Return (x, y) of the center of cell containing provided text 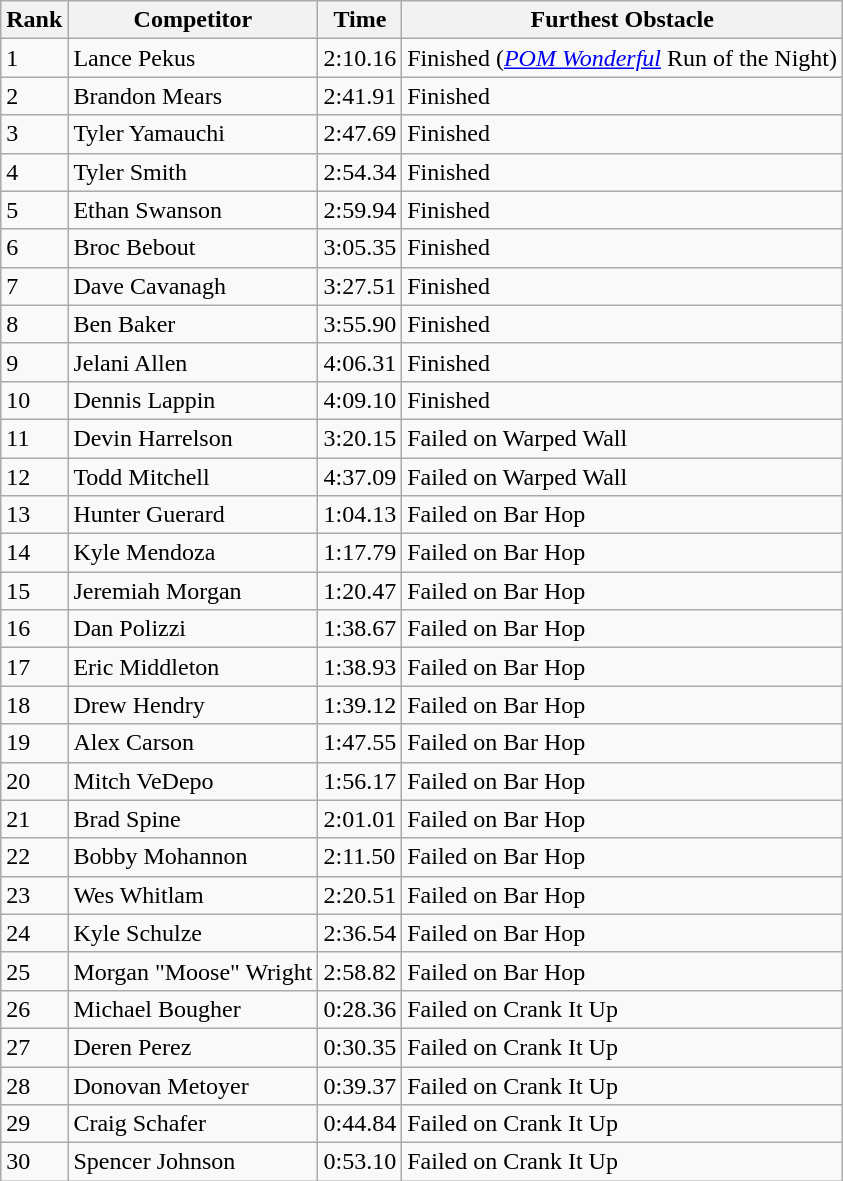
Dan Polizzi (193, 629)
3 (34, 134)
1 (34, 58)
8 (34, 324)
25 (34, 971)
Brandon Mears (193, 96)
0:30.35 (360, 1047)
Deren Perez (193, 1047)
22 (34, 857)
4:06.31 (360, 362)
Kyle Mendoza (193, 553)
2 (34, 96)
Lance Pekus (193, 58)
1:56.17 (360, 781)
5 (34, 210)
Brad Spine (193, 819)
Mitch VeDepo (193, 781)
Jelani Allen (193, 362)
7 (34, 286)
2:10.16 (360, 58)
Hunter Guerard (193, 515)
16 (34, 629)
Drew Hendry (193, 705)
Ethan Swanson (193, 210)
2:47.69 (360, 134)
24 (34, 933)
3:05.35 (360, 248)
9 (34, 362)
13 (34, 515)
11 (34, 438)
0:44.84 (360, 1124)
4:37.09 (360, 477)
Michael Bougher (193, 1009)
14 (34, 553)
1:38.67 (360, 629)
Bobby Mohannon (193, 857)
27 (34, 1047)
26 (34, 1009)
2:58.82 (360, 971)
3:55.90 (360, 324)
Finished (POM Wonderful Run of the Night) (622, 58)
Jeremiah Morgan (193, 591)
Devin Harrelson (193, 438)
18 (34, 705)
4 (34, 172)
Alex Carson (193, 743)
2:54.34 (360, 172)
3:20.15 (360, 438)
1:39.12 (360, 705)
Broc Bebout (193, 248)
28 (34, 1085)
15 (34, 591)
Donovan Metoyer (193, 1085)
2:01.01 (360, 819)
Morgan "Moose" Wright (193, 971)
Spencer Johnson (193, 1162)
2:11.50 (360, 857)
10 (34, 400)
1:04.13 (360, 515)
2:59.94 (360, 210)
0:53.10 (360, 1162)
2:20.51 (360, 895)
Competitor (193, 20)
29 (34, 1124)
19 (34, 743)
Todd Mitchell (193, 477)
Time (360, 20)
0:39.37 (360, 1085)
Tyler Yamauchi (193, 134)
1:38.93 (360, 667)
3:27.51 (360, 286)
Ben Baker (193, 324)
1:17.79 (360, 553)
Tyler Smith (193, 172)
1:20.47 (360, 591)
6 (34, 248)
2:41.91 (360, 96)
2:36.54 (360, 933)
Rank (34, 20)
Dennis Lappin (193, 400)
Craig Schafer (193, 1124)
Wes Whitlam (193, 895)
21 (34, 819)
Kyle Schulze (193, 933)
Dave Cavanagh (193, 286)
Eric Middleton (193, 667)
30 (34, 1162)
4:09.10 (360, 400)
20 (34, 781)
12 (34, 477)
17 (34, 667)
0:28.36 (360, 1009)
Furthest Obstacle (622, 20)
1:47.55 (360, 743)
23 (34, 895)
